Provide the [x, y] coordinate of the cell's center where the given text is located.  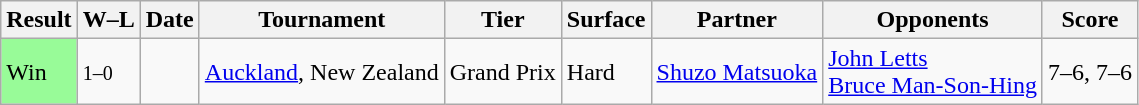
Shuzo Matsuoka [737, 72]
7–6, 7–6 [1090, 72]
Date [170, 20]
Result [39, 20]
Win [39, 72]
Surface [606, 20]
W–L [108, 20]
Grand Prix [502, 72]
Hard [606, 72]
Auckland, New Zealand [322, 72]
Partner [737, 20]
Score [1090, 20]
1–0 [108, 72]
John Letts Bruce Man-Son-Hing [933, 72]
Opponents [933, 20]
Tournament [322, 20]
Tier [502, 20]
